For the text-containing cell, return its midpoint in [x, y] coordinate format. 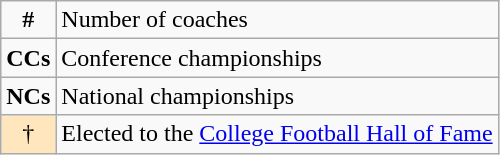
† [28, 134]
NCs [28, 96]
CCs [28, 58]
# [28, 20]
Elected to the College Football Hall of Fame [277, 134]
Number of coaches [277, 20]
Conference championships [277, 58]
National championships [277, 96]
